For the text-containing cell, return its midpoint in (X, Y) coordinate format. 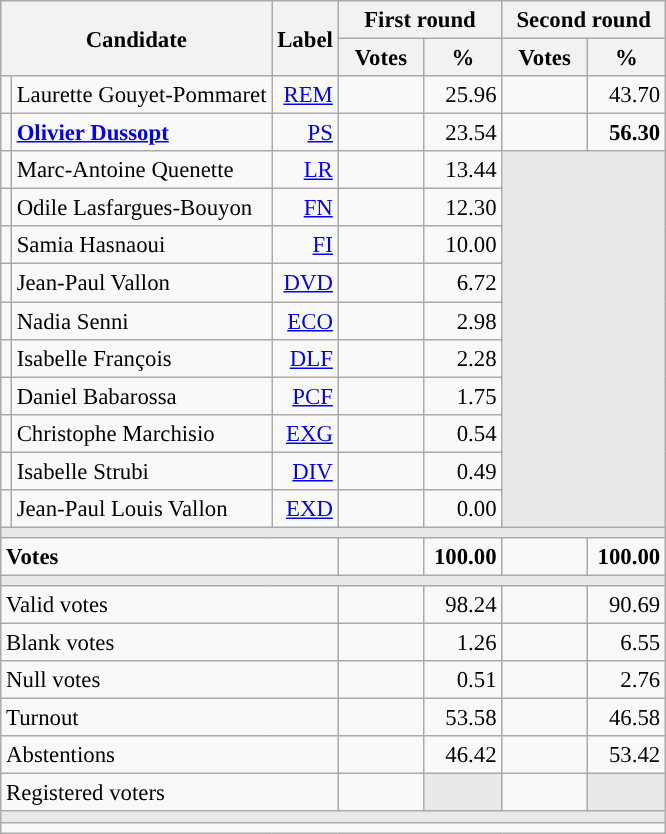
Second round (584, 20)
2.76 (626, 680)
EXD (305, 509)
Daniel Babarossa (141, 396)
Samia Hasnaoui (141, 245)
REM (305, 95)
0.51 (463, 680)
90.69 (626, 605)
Label (305, 38)
2.98 (463, 321)
Jean-Paul Vallon (141, 283)
25.96 (463, 95)
DIV (305, 471)
Valid votes (170, 605)
6.55 (626, 643)
46.42 (463, 755)
DLF (305, 358)
PCF (305, 396)
DVD (305, 283)
6.72 (463, 283)
1.26 (463, 643)
13.44 (463, 170)
12.30 (463, 208)
0.54 (463, 433)
Odile Lasfargues-Bouyon (141, 208)
FN (305, 208)
Nadia Senni (141, 321)
Blank votes (170, 643)
Null votes (170, 680)
0.49 (463, 471)
1.75 (463, 396)
Registered voters (170, 793)
56.30 (626, 133)
53.42 (626, 755)
Laurette Gouyet-Pommaret (141, 95)
43.70 (626, 95)
Marc-Antoine Quenette (141, 170)
Isabelle Strubi (141, 471)
Jean-Paul Louis Vallon (141, 509)
0.00 (463, 509)
ECO (305, 321)
First round (420, 20)
2.28 (463, 358)
LR (305, 170)
98.24 (463, 605)
53.58 (463, 718)
EXG (305, 433)
46.58 (626, 718)
Isabelle François (141, 358)
10.00 (463, 245)
23.54 (463, 133)
PS (305, 133)
Candidate (136, 38)
Olivier Dussopt (141, 133)
Christophe Marchisio (141, 433)
Abstentions (170, 755)
FI (305, 245)
Turnout (170, 718)
